Find where the given text appears and provide that cell's center as [X, Y] coordinate. 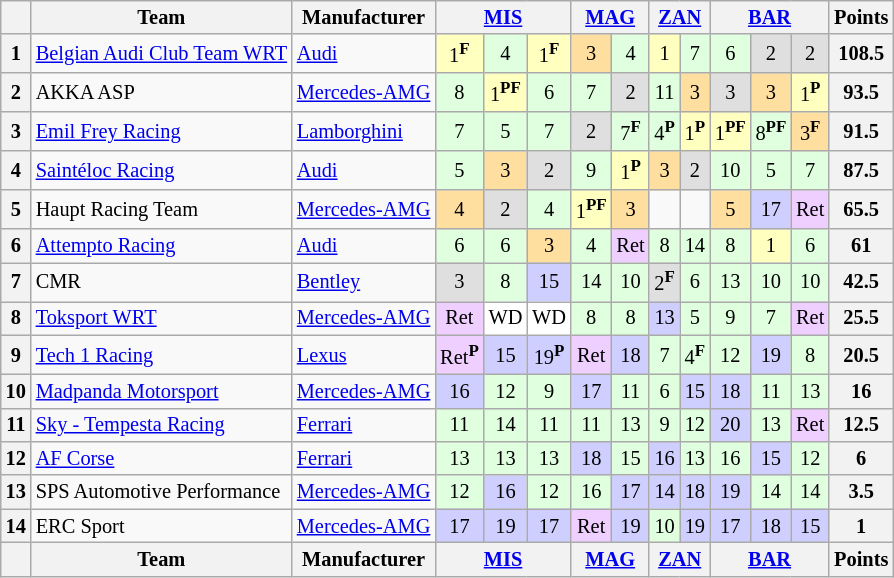
25.5 [861, 318]
Tech 1 Racing [162, 354]
RetP [459, 354]
Emil Frey Racing [162, 132]
Madpanda Motorsport [162, 391]
Lamborghini [364, 132]
42.5 [861, 282]
20.5 [861, 354]
20 [730, 425]
8PF [772, 132]
7F [630, 132]
Haupt Racing Team [162, 210]
12.5 [861, 425]
Sky - Tempesta Racing [162, 425]
Saintéloc Racing [162, 170]
4F [695, 354]
ERC Sport [162, 526]
19P [549, 354]
91.5 [861, 132]
2F [664, 282]
Bentley [364, 282]
3F [810, 132]
AF Corse [162, 458]
87.5 [861, 170]
Lexus [364, 354]
3.5 [861, 492]
93.5 [861, 92]
61 [861, 246]
Attempto Racing [162, 246]
4P [664, 132]
SPS Automotive Performance [162, 492]
Toksport WRT [162, 318]
65.5 [861, 210]
Belgian Audi Club Team WRT [162, 54]
108.5 [861, 54]
AKKA ASP [162, 92]
CMR [162, 282]
